Output the [X, Y] coordinate of the center of the cell containing the given text.  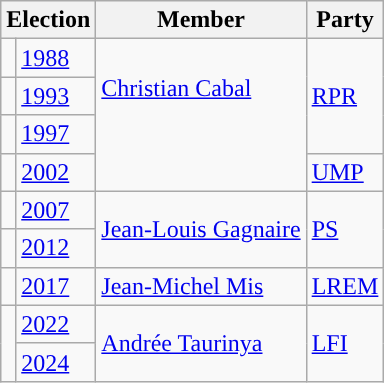
LREM [345, 286]
Christian Cabal [201, 115]
Jean-Louis Gagnaire [201, 229]
Member [201, 20]
2022 [56, 324]
UMP [345, 172]
LFI [345, 343]
2017 [56, 286]
PS [345, 229]
RPR [345, 96]
2024 [56, 362]
1988 [56, 58]
Election [48, 20]
Andrée Taurinya [201, 343]
2002 [56, 172]
Jean-Michel Mis [201, 286]
2007 [56, 210]
1997 [56, 134]
1993 [56, 96]
Party [345, 20]
2012 [56, 248]
